Search for the cell housing the specified text and yield its [X, Y] center coordinate. 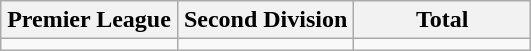
Second Division [266, 20]
Premier League [90, 20]
Total [442, 20]
